Capture the cell that displays the provided text and extract its [X, Y] central coordinate. 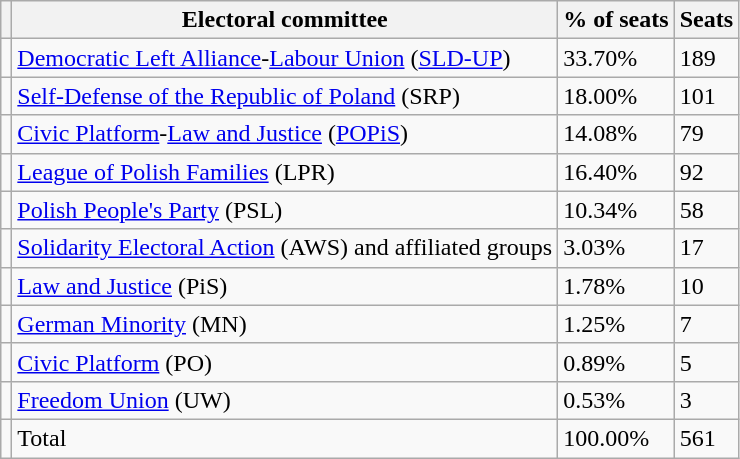
101 [706, 96]
1.25% [616, 324]
% of seats [616, 20]
18.00% [616, 96]
League of Polish Families (LPR) [285, 172]
Seats [706, 20]
14.08% [616, 134]
3 [706, 400]
Freedom Union (UW) [285, 400]
Solidarity Electoral Action (AWS) and affiliated groups [285, 248]
33.70% [616, 58]
Civic Platform (PO) [285, 362]
1.78% [616, 286]
189 [706, 58]
5 [706, 362]
79 [706, 134]
10.34% [616, 210]
Electoral committee [285, 20]
3.03% [616, 248]
561 [706, 438]
Democratic Left Alliance-Labour Union (SLD-UP) [285, 58]
92 [706, 172]
10 [706, 286]
0.53% [616, 400]
16.40% [616, 172]
Self-Defense of the Republic of Poland (SRP) [285, 96]
58 [706, 210]
0.89% [616, 362]
17 [706, 248]
Total [285, 438]
Law and Justice (PiS) [285, 286]
7 [706, 324]
Polish People's Party (PSL) [285, 210]
German Minority (MN) [285, 324]
Civic Platform-Law and Justice (POPiS) [285, 134]
100.00% [616, 438]
